Capture the cell that displays the provided text and extract its (X, Y) central coordinate. 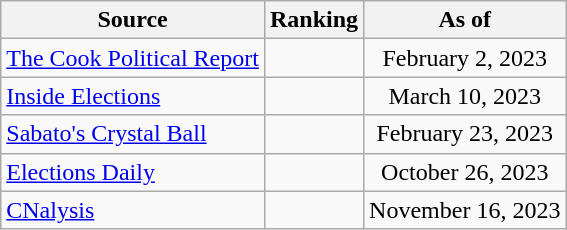
February 23, 2023 (465, 134)
CNalysis (133, 210)
February 2, 2023 (465, 58)
As of (465, 20)
March 10, 2023 (465, 96)
Sabato's Crystal Ball (133, 134)
The Cook Political Report (133, 58)
Inside Elections (133, 96)
Source (133, 20)
October 26, 2023 (465, 172)
November 16, 2023 (465, 210)
Elections Daily (133, 172)
Ranking (314, 20)
